Output the [X, Y] coordinate of the center of the cell containing the given text.  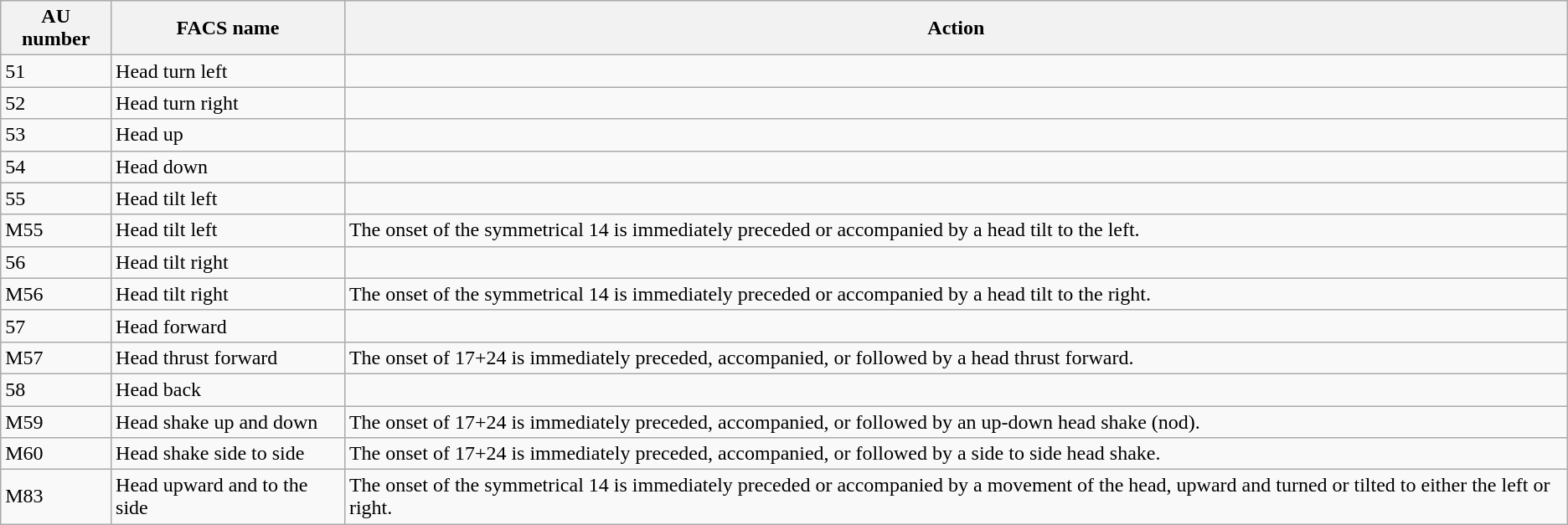
Head shake side to side [228, 454]
The onset of 17+24 is immediately preceded, accompanied, or followed by a head thrust forward. [956, 358]
57 [56, 326]
52 [56, 103]
Head down [228, 167]
Head thrust forward [228, 358]
M57 [56, 358]
51 [56, 71]
The onset of the symmetrical 14 is immediately preceded or accompanied by a head tilt to the left. [956, 230]
M56 [56, 294]
Head up [228, 135]
Head shake up and down [228, 421]
The onset of 17+24 is immediately preceded, accompanied, or followed by a side to side head shake. [956, 454]
Head turn right [228, 103]
Action [956, 28]
AU number [56, 28]
53 [56, 135]
The onset of the symmetrical 14 is immediately preceded or accompanied by a head tilt to the right. [956, 294]
Head forward [228, 326]
M59 [56, 421]
56 [56, 262]
M83 [56, 497]
M55 [56, 230]
FACS name [228, 28]
The onset of 17+24 is immediately preceded, accompanied, or followed by an up-down head shake (nod). [956, 421]
54 [56, 167]
55 [56, 198]
Head turn left [228, 71]
M60 [56, 454]
Head back [228, 389]
58 [56, 389]
Head upward and to the side [228, 497]
